From the cell containing the given text, extract its center point as [X, Y] coordinate. 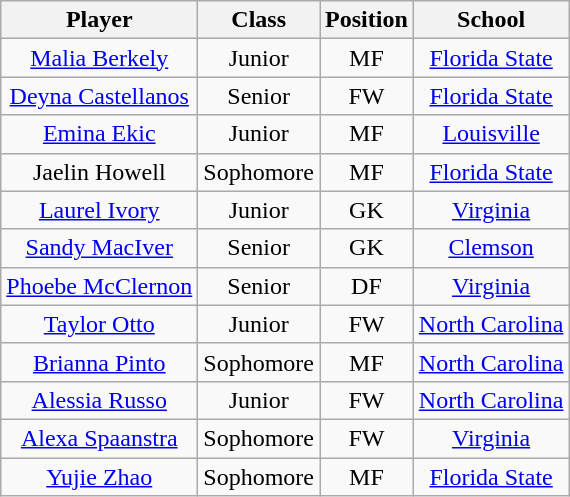
Taylor Otto [100, 324]
Alexa Spaanstra [100, 438]
Clemson [491, 248]
Yujie Zhao [100, 477]
Alessia Russo [100, 400]
Laurel Ivory [100, 210]
Phoebe McClernon [100, 286]
Malia Berkely [100, 58]
School [491, 20]
Louisville [491, 134]
Player [100, 20]
Class [259, 20]
Brianna Pinto [100, 362]
DF [367, 286]
Jaelin Howell [100, 172]
Sandy MacIver [100, 248]
Emina Ekic [100, 134]
Position [367, 20]
Deyna Castellanos [100, 96]
